Find where the given text appears and provide that cell's center as (X, Y) coordinate. 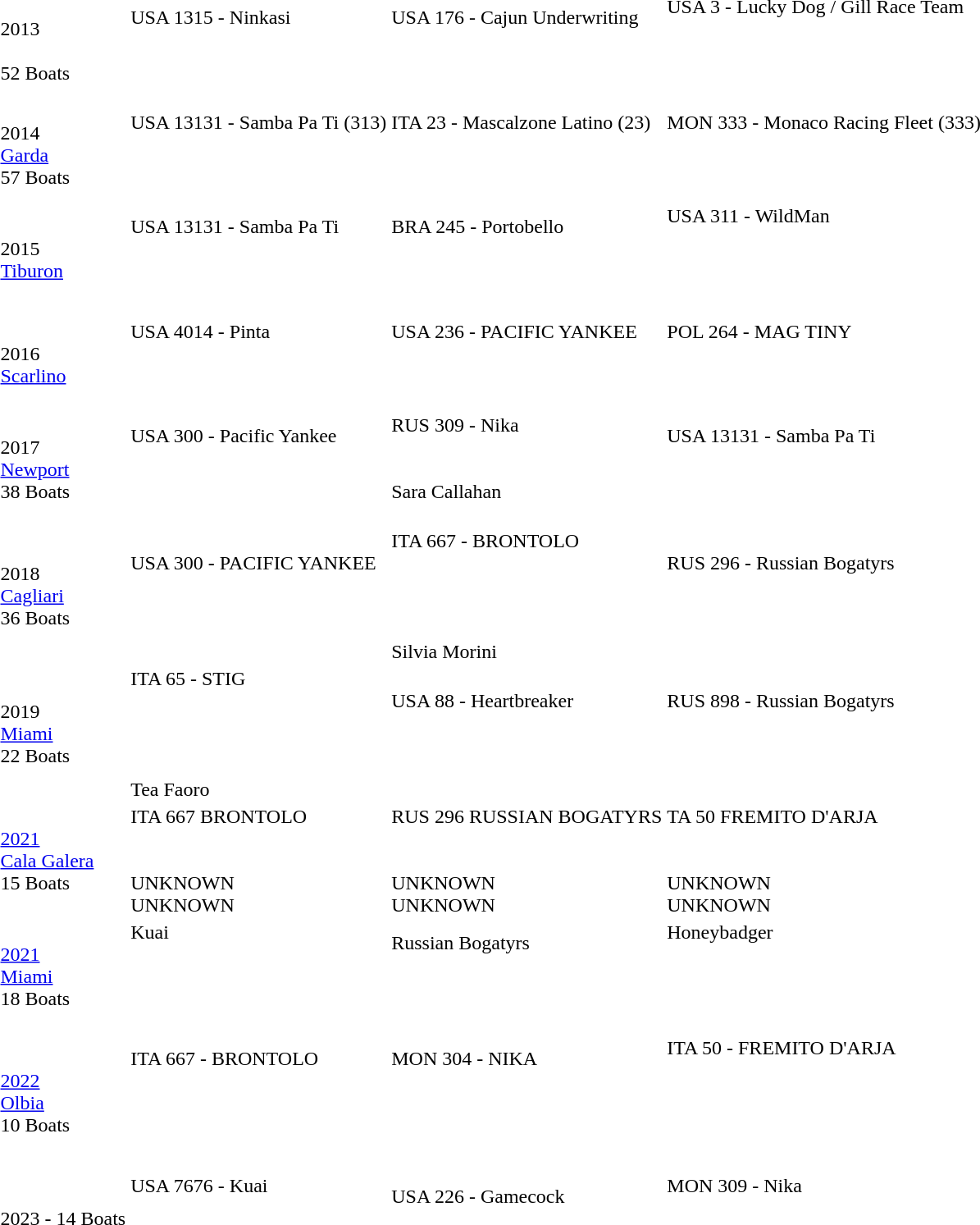
ITA 65 - STIG Tea Faoro (259, 734)
ITA 667 BRONTOLOUNKNOWNUNKNOWN (259, 861)
USA 4014 - Pinta (259, 364)
BRA 245 - Portobello (526, 260)
USA 13131 - Samba Pa Ti (313) (259, 156)
USA 13131 - Samba Pa Ti (259, 260)
ITA 667 - BRONTOLO Silvia Morini (526, 596)
RUS 309 - Nika Sara Callahan (526, 469)
MON 304 - NIKA (526, 1103)
USA 300 - Pacific Yankee (259, 469)
USA 236 - PACIFIC YANKEE (526, 364)
USA 300 - PACIFIC YANKEE (259, 596)
USA 88 - Heartbreaker (526, 734)
Russian Bogatyrs (526, 976)
ITA 23 - Mascalzone Latino (23) (526, 156)
ITA 667 - BRONTOLO (259, 1103)
Kuai (259, 976)
RUS 296 RUSSIAN BOGATYRSUNKNOWNUNKNOWN (526, 861)
